Capture the cell that displays the provided text and extract its (X, Y) central coordinate. 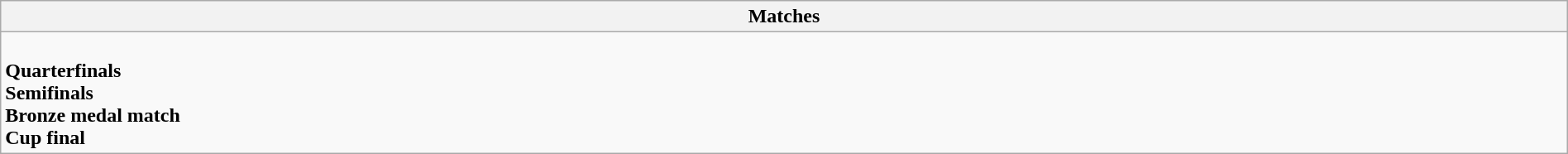
Quarterfinals Semifinals Bronze medal match Cup final (784, 93)
Matches (784, 17)
